Capture the cell that displays the provided text and extract its [x, y] central coordinate. 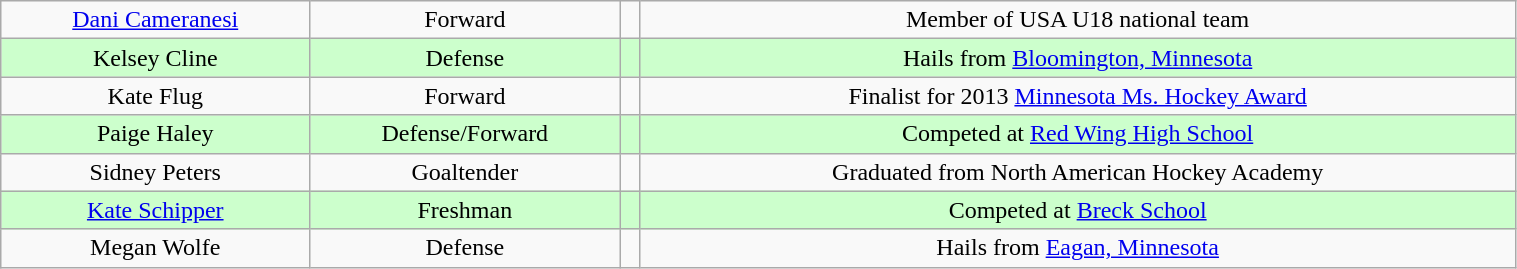
Member of USA U18 national team [1078, 20]
Competed at Breck School [1078, 210]
Sidney Peters [156, 172]
Dani Cameranesi [156, 20]
Kate Flug [156, 96]
Graduated from North American Hockey Academy [1078, 172]
Hails from Bloomington, Minnesota [1078, 58]
Freshman [465, 210]
Competed at Red Wing High School [1078, 134]
Paige Haley [156, 134]
Kate Schipper [156, 210]
Defense/Forward [465, 134]
Finalist for 2013 Minnesota Ms. Hockey Award [1078, 96]
Kelsey Cline [156, 58]
Hails from Eagan, Minnesota [1078, 248]
Goaltender [465, 172]
Megan Wolfe [156, 248]
